Detect which cell encompasses the target text, then output its (X, Y) center coordinate. 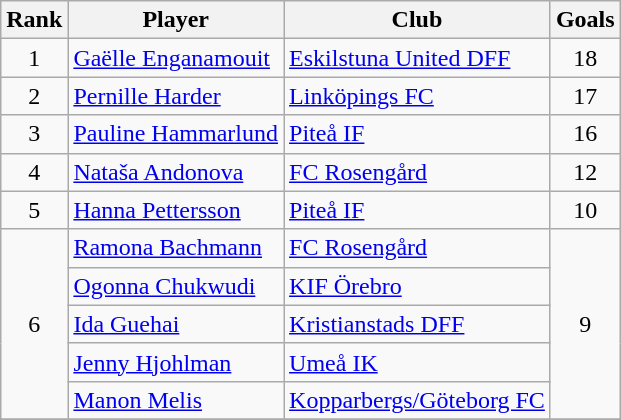
16 (585, 134)
Player (176, 20)
Manon Melis (176, 400)
Hanna Pettersson (176, 210)
Ida Guehai (176, 324)
Ogonna Chukwudi (176, 286)
Eskilstuna United DFF (418, 58)
Pauline Hammarlund (176, 134)
3 (34, 134)
6 (34, 324)
17 (585, 96)
KIF Örebro (418, 286)
4 (34, 172)
Ramona Bachmann (176, 248)
Umeå IK (418, 362)
Kristianstads DFF (418, 324)
Pernille Harder (176, 96)
18 (585, 58)
Rank (34, 20)
1 (34, 58)
10 (585, 210)
Linköpings FC (418, 96)
Jenny Hjohlman (176, 362)
5 (34, 210)
Gaëlle Enganamouit (176, 58)
Goals (585, 20)
Kopparbergs/Göteborg FC (418, 400)
2 (34, 96)
Club (418, 20)
9 (585, 324)
Nataša Andonova (176, 172)
12 (585, 172)
